Determine the (x, y) coordinate at the center of the cell enclosing the given text.  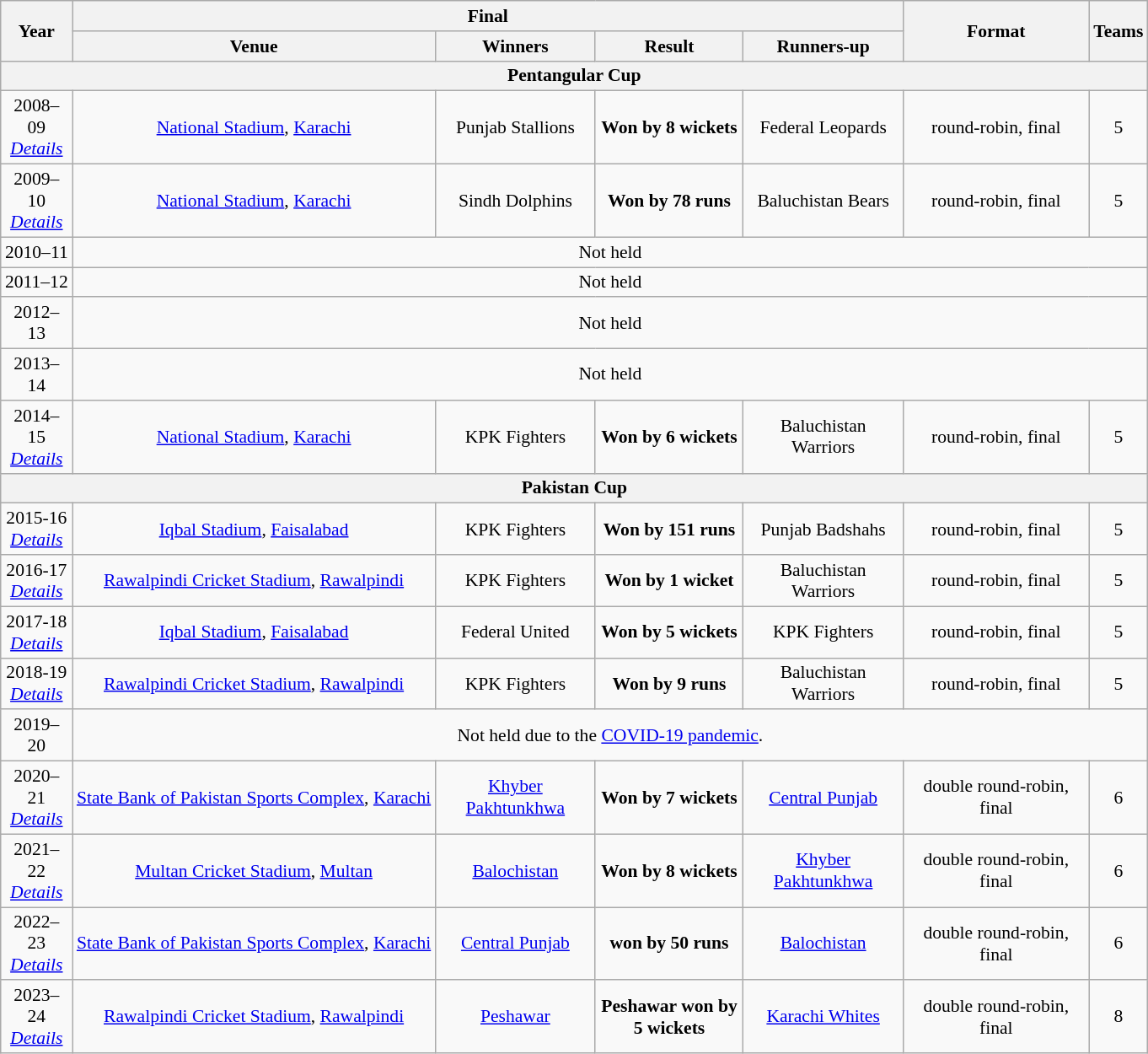
8 (1118, 1017)
2015-16Details (37, 530)
2020–21Details (37, 798)
Federal Leopards (823, 128)
Won by 1 wicket (669, 580)
2023–24Details (37, 1017)
Won by 9 runs (669, 683)
2021–22Details (37, 870)
2012–13 (37, 324)
Karachi Whites (823, 1017)
Venue (254, 46)
2010–11 (37, 252)
Won by 5 wickets (669, 632)
Final (488, 16)
2008–09Details (37, 128)
Winners (515, 46)
Peshawar won by 5 wickets (669, 1017)
Won by 7 wickets (669, 798)
2016-17Details (37, 580)
2013–14 (37, 374)
2022–23Details (37, 944)
Sindh Dolphins (515, 201)
Year (37, 30)
2009–10Details (37, 201)
Won by 151 runs (669, 530)
Multan Cricket Stadium, Multan (254, 870)
2019–20 (37, 735)
Pakistan Cup (575, 488)
2017-18Details (37, 632)
Won by 6 wickets (669, 437)
Teams (1118, 30)
Not held due to the COVID-19 pandemic. (610, 735)
Punjab Stallions (515, 128)
Federal United (515, 632)
2014–15Details (37, 437)
Runners-up (823, 46)
Peshawar (515, 1017)
Result (669, 46)
Pentangular Cup (575, 76)
Format (996, 30)
Baluchistan Bears (823, 201)
2011–12 (37, 282)
2018-19Details (37, 683)
Won by 78 runs (669, 201)
Punjab Badshahs (823, 530)
won by 50 runs (669, 944)
